Extract the (X, Y) coordinate from the center of the cell holding the provided text.  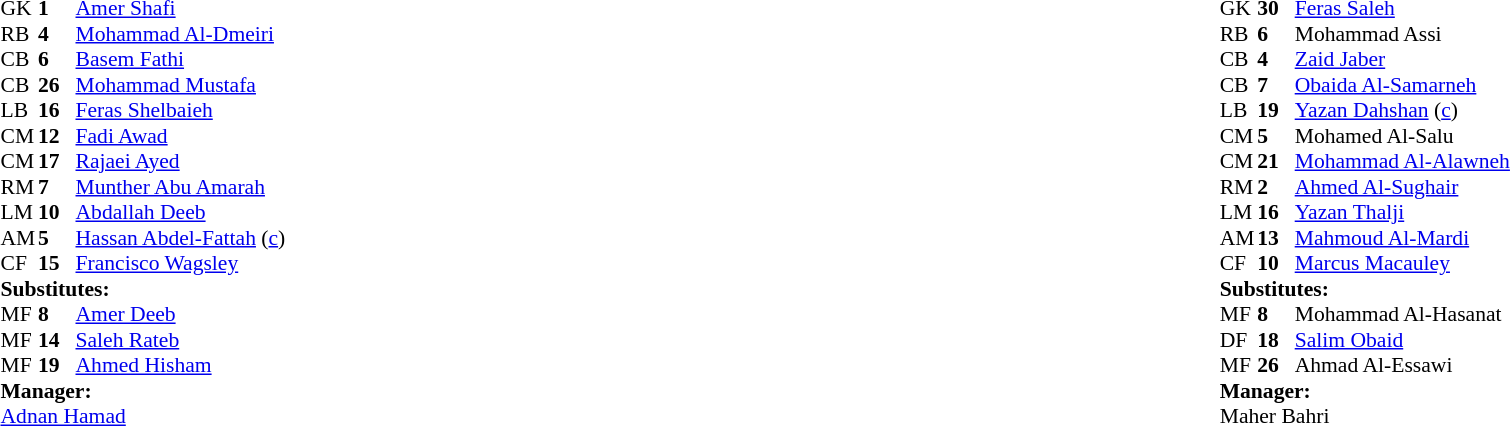
Zaid Jaber (1402, 59)
13 (1276, 238)
Fadi Awad (181, 136)
Amer Deeb (181, 315)
Marcus Macauley (1402, 263)
18 (1276, 340)
Abdallah Deeb (181, 213)
21 (1276, 161)
Munther Abu Amarah (181, 187)
Yazan Dahshan (c) (1402, 111)
Hassan Abdel-Fattah (c) (181, 238)
Francisco Wagsley (181, 263)
DF (1239, 340)
Mohammad Al-Dmeiri (181, 34)
Ahmad Al-Essawi (1402, 365)
Rajaei Ayed (181, 161)
17 (57, 161)
15 (57, 263)
Mohamed Al-Salu (1402, 136)
Ahmed Hisham (181, 365)
Yazan Thalji (1402, 213)
Mohammad Assi (1402, 34)
Mohammad Mustafa (181, 85)
Ahmed Al-Sughair (1402, 187)
Basem Fathi (181, 59)
Mohammad Al-Alawneh (1402, 161)
12 (57, 136)
Saleh Rateb (181, 340)
Salim Obaid (1402, 340)
Obaida Al-Samarneh (1402, 85)
Mahmoud Al-Mardi (1402, 238)
2 (1276, 187)
14 (57, 340)
Mohammad Al-Hasanat (1402, 315)
Feras Shelbaieh (181, 111)
